Capture the cell that displays the provided text and extract its [X, Y] central coordinate. 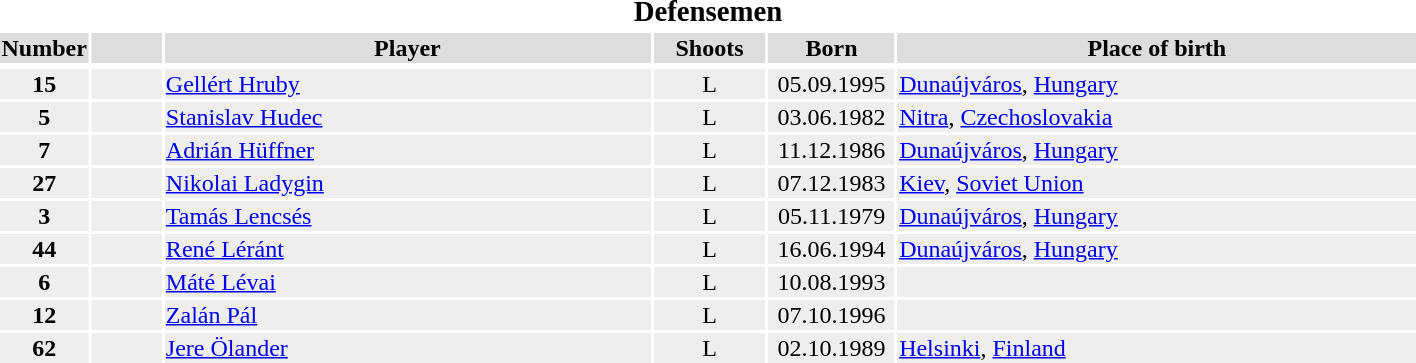
07.12.1983 [832, 183]
10.08.1993 [832, 282]
11.12.1986 [832, 150]
Jere Ölander [407, 348]
12 [44, 315]
Gellért Hruby [407, 84]
16.06.1994 [832, 249]
62 [44, 348]
Kiev, Soviet Union [1157, 183]
02.10.1989 [832, 348]
Adrián Hüffner [407, 150]
5 [44, 117]
6 [44, 282]
Nitra, Czechoslovakia [1157, 117]
3 [44, 216]
Tamás Lencsés [407, 216]
05.11.1979 [832, 216]
15 [44, 84]
03.06.1982 [832, 117]
Place of birth [1157, 48]
07.10.1996 [832, 315]
7 [44, 150]
Zalán Pál [407, 315]
Number [44, 48]
27 [44, 183]
Player [407, 48]
Helsinki, Finland [1157, 348]
Máté Lévai [407, 282]
05.09.1995 [832, 84]
Born [832, 48]
44 [44, 249]
René Léránt [407, 249]
Stanislav Hudec [407, 117]
Nikolai Ladygin [407, 183]
Shoots [709, 48]
